Pinpoint the cell where the given text exists, returning its [X, Y] midpoint coordinate. 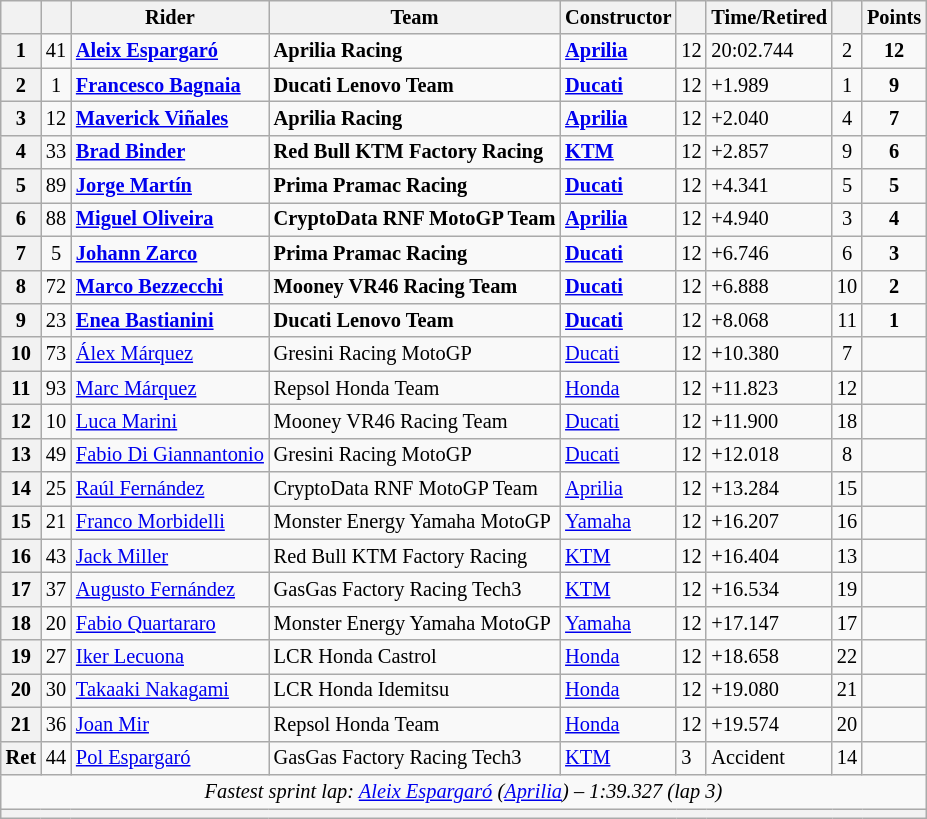
23 [56, 320]
Jack Miller [170, 556]
+16.534 [769, 589]
Accident [769, 758]
Team [415, 17]
88 [56, 219]
+2.857 [769, 152]
Fabio Quartararo [170, 623]
Francesco Bagnaia [170, 85]
+19.574 [769, 724]
Augusto Fernández [170, 589]
Marco Bezzecchi [170, 287]
89 [56, 186]
+10.380 [769, 354]
Fabio Di Giannantonio [170, 455]
Brad Binder [170, 152]
44 [56, 758]
Ret [21, 758]
Joan Mir [170, 724]
20:02.744 [769, 51]
Aleix Espargaró [170, 51]
Pol Espargaró [170, 758]
Jorge Martín [170, 186]
93 [56, 388]
+4.341 [769, 186]
73 [56, 354]
Iker Lecuona [170, 657]
+16.207 [769, 522]
+16.404 [769, 556]
Álex Márquez [170, 354]
Constructor [618, 17]
+4.940 [769, 219]
43 [56, 556]
Takaaki Nakagami [170, 690]
+17.147 [769, 623]
41 [56, 51]
22 [847, 657]
Points [894, 17]
Luca Marini [170, 421]
+19.080 [769, 690]
25 [56, 489]
+11.900 [769, 421]
Time/Retired [769, 17]
37 [56, 589]
Miguel Oliveira [170, 219]
Johann Zarco [170, 253]
+6.746 [769, 253]
Raúl Fernández [170, 489]
Marc Márquez [170, 388]
Enea Bastianini [170, 320]
72 [56, 287]
33 [56, 152]
+2.040 [769, 118]
27 [56, 657]
Rider [170, 17]
LCR Honda Idemitsu [415, 690]
+6.888 [769, 287]
Fastest sprint lap: Aleix Espargaró (Aprilia) – 1:39.327 (lap 3) [464, 791]
+8.068 [769, 320]
+1.989 [769, 85]
Franco Morbidelli [170, 522]
LCR Honda Castrol [415, 657]
+11.823 [769, 388]
+13.284 [769, 489]
30 [56, 690]
Maverick Viñales [170, 118]
+12.018 [769, 455]
36 [56, 724]
49 [56, 455]
+18.658 [769, 657]
